Scan for the cell matching the given text and deliver its (x, y) coordinate at center. 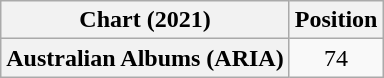
Chart (2021) (145, 20)
Position (336, 20)
Australian Albums (ARIA) (145, 58)
74 (336, 58)
